Pinpoint the cell where the given text exists, returning its (x, y) midpoint coordinate. 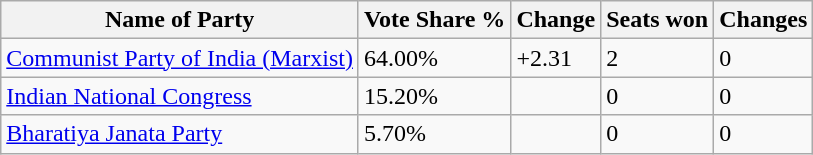
Communist Party of India (Marxist) (180, 58)
+2.31 (556, 58)
15.20% (434, 96)
Change (556, 20)
Indian National Congress (180, 96)
Seats won (658, 20)
Name of Party (180, 20)
Changes (764, 20)
Vote Share % (434, 20)
64.00% (434, 58)
5.70% (434, 134)
2 (658, 58)
Bharatiya Janata Party (180, 134)
